For the text-containing cell, return its midpoint in [X, Y] coordinate format. 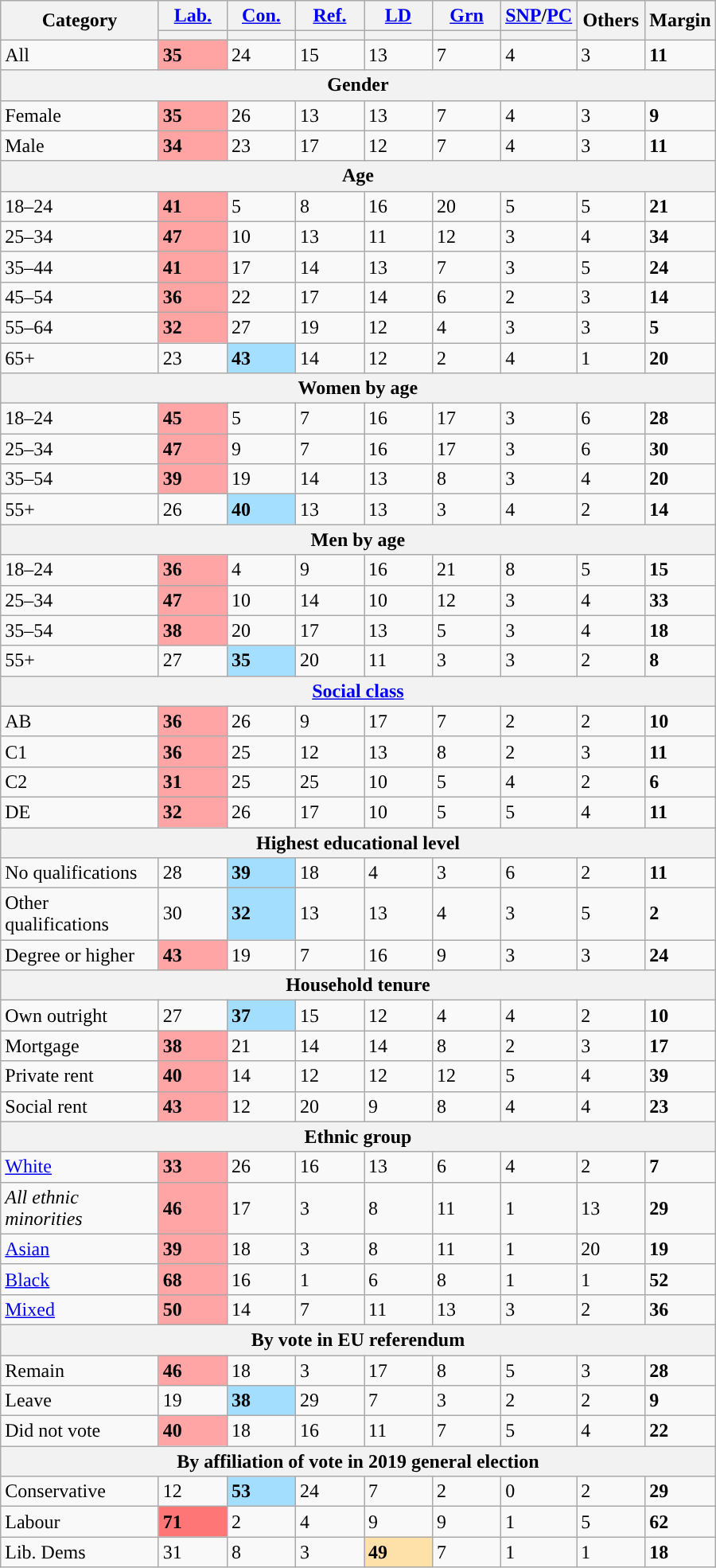
Female [80, 115]
Con. [261, 16]
0 [539, 1492]
LD [399, 16]
Leave [80, 1401]
Black [80, 1279]
By vote in EU referendum [358, 1340]
Own outright [80, 1016]
65+ [80, 357]
Did not vote [80, 1431]
Age [358, 176]
Conservative [80, 1492]
45–54 [80, 297]
Social rent [80, 1106]
Lab. [193, 16]
White [80, 1167]
Ethnic group [358, 1137]
Margin [680, 21]
37 [261, 1016]
Labour [80, 1522]
AB [80, 721]
Private rent [80, 1076]
Women by age [358, 388]
Gender [358, 85]
Lib. Dems [80, 1552]
55–64 [80, 327]
All [80, 55]
Mortgage [80, 1046]
No qualifications [80, 873]
Grn [467, 16]
45 [193, 419]
52 [680, 1279]
Male [80, 146]
Other qualifications [80, 914]
Household tenure [358, 985]
35–44 [80, 267]
Mixed [80, 1309]
49 [399, 1552]
71 [193, 1522]
C1 [80, 751]
Remain [80, 1370]
Category [80, 21]
Asian [80, 1249]
DE [80, 812]
50 [193, 1309]
Men by age [358, 540]
By affiliation of vote in 2019 general election [358, 1461]
53 [261, 1492]
Highest educational level [358, 843]
Degree or higher [80, 955]
Others [611, 21]
62 [680, 1522]
68 [193, 1279]
C2 [80, 782]
All ethnic minorities [80, 1208]
SNP/PC [539, 16]
Ref. [329, 16]
Social class [358, 691]
